Scan for the cell matching the given text and deliver its (x, y) coordinate at center. 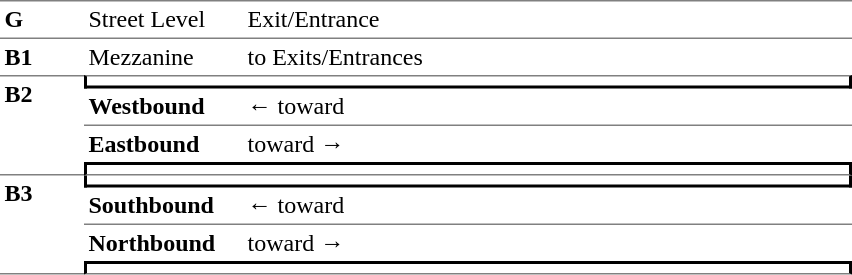
B3 (42, 226)
B2 (42, 125)
Mezzanine (164, 57)
Eastbound (164, 144)
Northbound (164, 243)
B1 (42, 57)
Street Level (164, 19)
Exit/Entrance (548, 19)
to Exits/Entrances (548, 57)
Southbound (164, 207)
Westbound (164, 107)
G (42, 19)
